Return the [x, y] coordinate for the center point of the cell that contains the specified text.  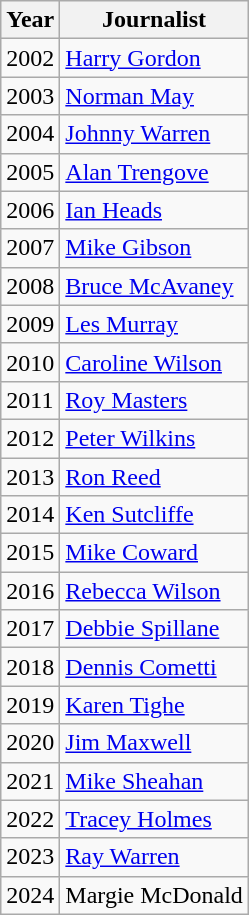
2006 [30, 210]
Margie McDonald [154, 895]
2012 [30, 438]
Year [30, 20]
2022 [30, 819]
Ken Sutcliffe [154, 515]
2018 [30, 667]
Dennis Cometti [154, 667]
Alan Trengove [154, 172]
2016 [30, 591]
2013 [30, 477]
Peter Wilkins [154, 438]
Norman May [154, 96]
2005 [30, 172]
2003 [30, 96]
2011 [30, 400]
Mike Gibson [154, 248]
Ian Heads [154, 210]
Johnny Warren [154, 134]
2002 [30, 58]
Rebecca Wilson [154, 591]
Mike Sheahan [154, 781]
Karen Tighe [154, 705]
2015 [30, 553]
Roy Masters [154, 400]
2023 [30, 857]
2009 [30, 324]
2010 [30, 362]
Jim Maxwell [154, 743]
Harry Gordon [154, 58]
Tracey Holmes [154, 819]
Les Murray [154, 324]
2007 [30, 248]
2014 [30, 515]
2020 [30, 743]
Ray Warren [154, 857]
2024 [30, 895]
2008 [30, 286]
2004 [30, 134]
2019 [30, 705]
Journalist [154, 20]
Caroline Wilson [154, 362]
Bruce McAvaney [154, 286]
2017 [30, 629]
Mike Coward [154, 553]
Ron Reed [154, 477]
Debbie Spillane [154, 629]
2021 [30, 781]
